Scan for the cell matching the given text and deliver its (x, y) coordinate at center. 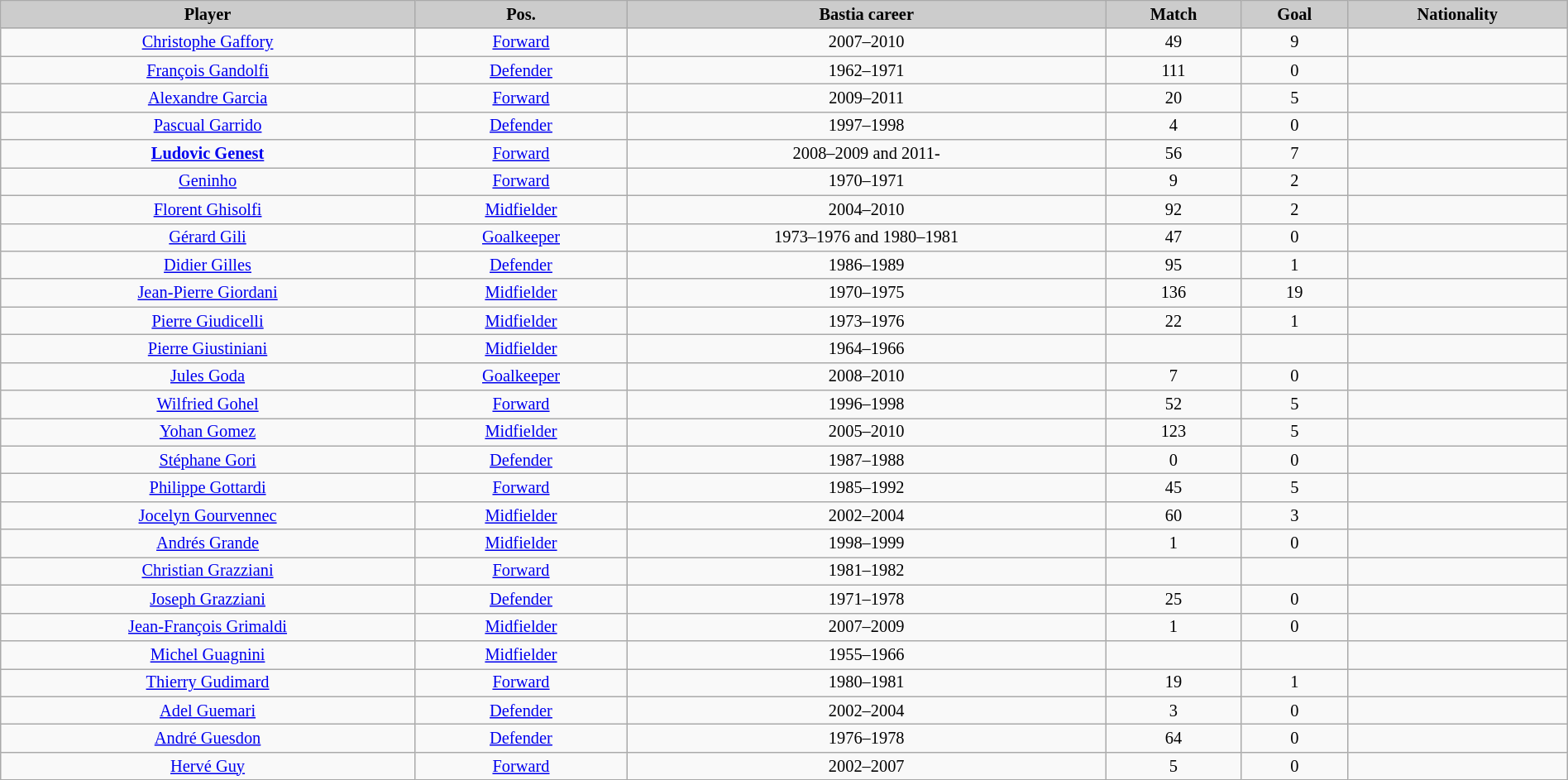
1971–1978 (867, 599)
2005–2010 (867, 432)
Alexandre Garcia (208, 98)
1970–1971 (867, 181)
60 (1174, 515)
Gérard Gili (208, 237)
2004–2010 (867, 209)
47 (1174, 237)
Goal (1294, 14)
Michel Guagnini (208, 654)
1987–1988 (867, 460)
4 (1174, 126)
Hervé Guy (208, 766)
1973–1976 and 1980–1981 (867, 237)
1986–1989 (867, 265)
56 (1174, 154)
25 (1174, 599)
2008–2010 (867, 376)
2007–2009 (867, 627)
123 (1174, 432)
52 (1174, 404)
François Gandolfi (208, 70)
Didier Gilles (208, 265)
Pierre Giudicelli (208, 321)
2009–2011 (867, 98)
Adel Guemari (208, 711)
1962–1971 (867, 70)
2007–2010 (867, 42)
Yohan Gomez (208, 432)
1970–1975 (867, 293)
Christophe Gaffory (208, 42)
Geninho (208, 181)
Pos. (521, 14)
Joseph Grazziani (208, 599)
Florent Ghisolfi (208, 209)
1976–1978 (867, 738)
111 (1174, 70)
Player (208, 14)
Jules Goda (208, 376)
Jean-François Grimaldi (208, 627)
2008–2009 and 2011- (867, 154)
Jean-Pierre Giordani (208, 293)
95 (1174, 265)
Stéphane Gori (208, 460)
1985–1992 (867, 487)
1980–1981 (867, 682)
49 (1174, 42)
64 (1174, 738)
Christian Grazziani (208, 571)
Bastia career (867, 14)
22 (1174, 321)
1997–1998 (867, 126)
92 (1174, 209)
1996–1998 (867, 404)
1998–1999 (867, 543)
1964–1966 (867, 348)
45 (1174, 487)
André Guesdon (208, 738)
136 (1174, 293)
Pierre Giustiniani (208, 348)
1973–1976 (867, 321)
Wilfried Gohel (208, 404)
Match (1174, 14)
Pascual Garrido (208, 126)
1981–1982 (867, 571)
Thierry Gudimard (208, 682)
Philippe Gottardi (208, 487)
2002–2007 (867, 766)
Ludovic Genest (208, 154)
20 (1174, 98)
Jocelyn Gourvennec (208, 515)
Andrés Grande (208, 543)
1955–1966 (867, 654)
Nationality (1457, 14)
